Output the (x, y) coordinate of the center of the cell containing the given text.  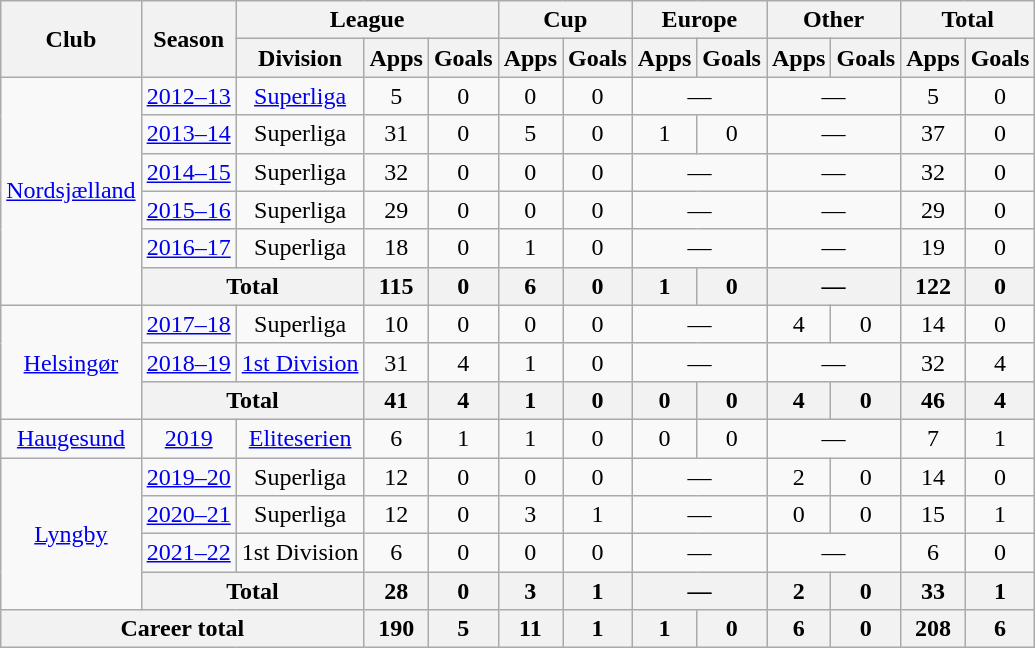
2020–21 (188, 515)
2018–19 (188, 362)
2017–18 (188, 324)
7 (933, 438)
Helsingør (71, 362)
Club (71, 39)
2014–15 (188, 172)
Season (188, 39)
Eliteserien (300, 438)
41 (396, 400)
2012–13 (188, 96)
19 (933, 248)
190 (396, 629)
2021–22 (188, 553)
Nordsjælland (71, 191)
Europe (699, 20)
2019 (188, 438)
122 (933, 286)
115 (396, 286)
208 (933, 629)
Haugesund (71, 438)
46 (933, 400)
2019–20 (188, 477)
15 (933, 515)
28 (396, 591)
Other (833, 20)
Lyngby (71, 534)
League (367, 20)
11 (530, 629)
37 (933, 134)
Division (300, 58)
2013–14 (188, 134)
33 (933, 591)
Cup (565, 20)
2016–17 (188, 248)
18 (396, 248)
2015–16 (188, 210)
Career total (182, 629)
10 (396, 324)
